Provide the (X, Y) coordinate of the cell's center where the given text is located.  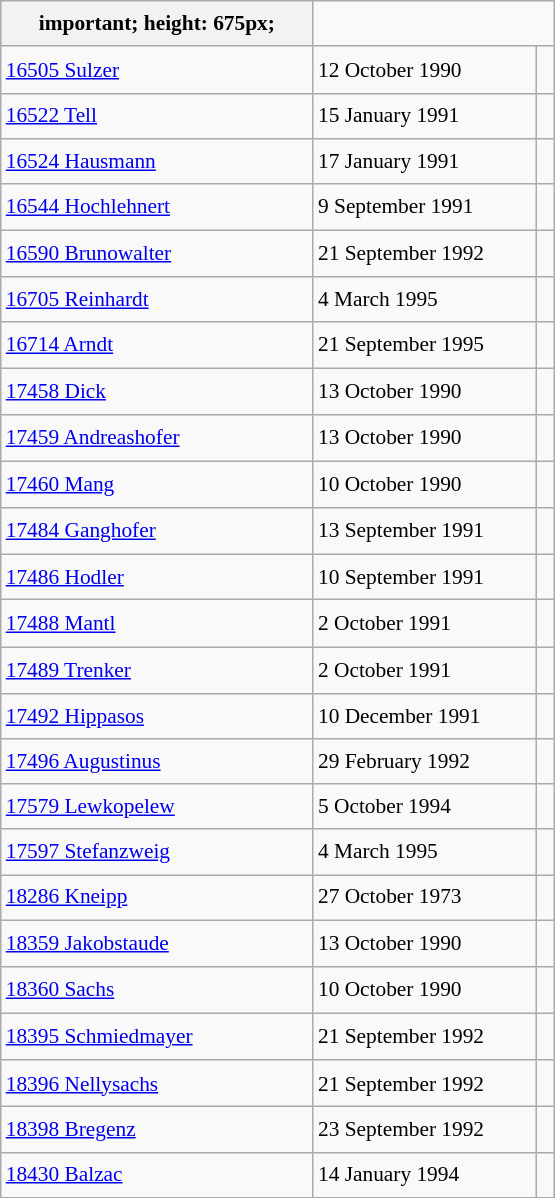
18286 Kneipp (157, 896)
16522 Tell (157, 116)
17 January 1991 (424, 160)
16544 Hochlehnert (157, 208)
13 September 1991 (424, 532)
21 September 1995 (424, 344)
9 September 1991 (424, 208)
17486 Hodler (157, 578)
17458 Dick (157, 392)
5 October 1994 (424, 806)
18395 Schmiedmayer (157, 1036)
17489 Trenker (157, 670)
17597 Stefanzweig (157, 852)
27 October 1973 (424, 896)
16524 Hausmann (157, 160)
17484 Ganghofer (157, 532)
29 February 1992 (424, 762)
18360 Sachs (157, 990)
18398 Bregenz (157, 1130)
10 September 1991 (424, 578)
17579 Lewkopelew (157, 806)
14 January 1994 (424, 1174)
10 December 1991 (424, 716)
17488 Mantl (157, 624)
12 October 1990 (424, 70)
16705 Reinhardt (157, 300)
18430 Balzac (157, 1174)
17492 Hippasos (157, 716)
16714 Arndt (157, 344)
important; height: 675px; (157, 24)
17496 Augustinus (157, 762)
15 January 1991 (424, 116)
17460 Mang (157, 484)
18359 Jakobstaude (157, 944)
18396 Nellysachs (157, 1084)
23 September 1992 (424, 1130)
16505 Sulzer (157, 70)
17459 Andreashofer (157, 438)
16590 Brunowalter (157, 254)
